From the cell containing the given text, extract its center point as [x, y] coordinate. 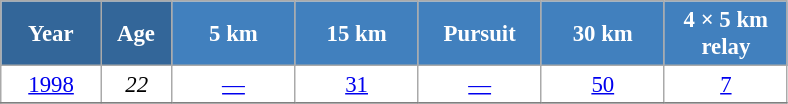
Year [52, 34]
5 km [234, 34]
22 [136, 85]
Pursuit [480, 34]
50 [602, 85]
30 km [602, 34]
15 km [356, 34]
7 [726, 85]
31 [356, 85]
1998 [52, 85]
4 × 5 km relay [726, 34]
Age [136, 34]
